Extract the (X, Y) coordinate from the center of the cell holding the provided text.  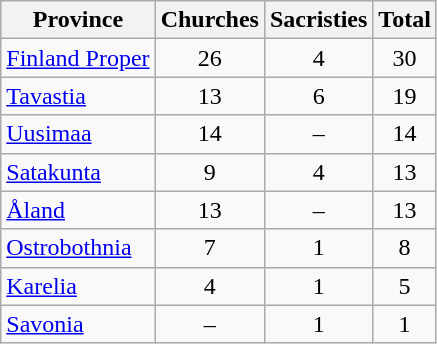
Finland Proper (78, 58)
6 (318, 96)
Åland (78, 210)
9 (210, 172)
Churches (210, 20)
Ostrobothnia (78, 248)
7 (210, 248)
Savonia (78, 324)
30 (405, 58)
5 (405, 286)
26 (210, 58)
Uusimaa (78, 134)
Sacristies (318, 20)
Karelia (78, 286)
Tavastia (78, 96)
Total (405, 20)
8 (405, 248)
19 (405, 96)
Province (78, 20)
Satakunta (78, 172)
